Find where the given text appears and provide that cell's center as [X, Y] coordinate. 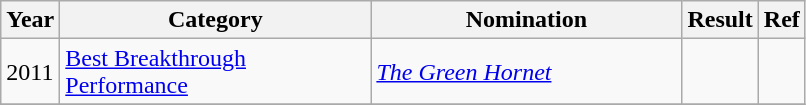
Nomination [526, 20]
2011 [30, 72]
Result [720, 20]
Year [30, 20]
Ref [782, 20]
The Green Hornet [526, 72]
Category [216, 20]
Best Breakthrough Performance [216, 72]
